From the cell containing the given text, extract its center point as (X, Y) coordinate. 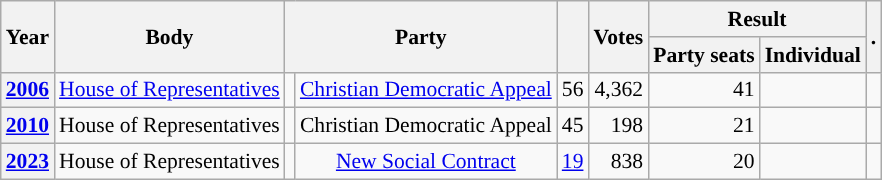
21 (704, 126)
Votes (618, 36)
Party seats (704, 55)
. (874, 36)
19 (573, 162)
Individual (813, 55)
56 (573, 90)
838 (618, 162)
2006 (28, 90)
4,362 (618, 90)
Party (421, 36)
Body (170, 36)
2023 (28, 162)
45 (573, 126)
20 (704, 162)
Result (757, 19)
41 (704, 90)
Year (28, 36)
New Social Contract (426, 162)
198 (618, 126)
2010 (28, 126)
